Pinpoint the cell where the given text exists, returning its [X, Y] midpoint coordinate. 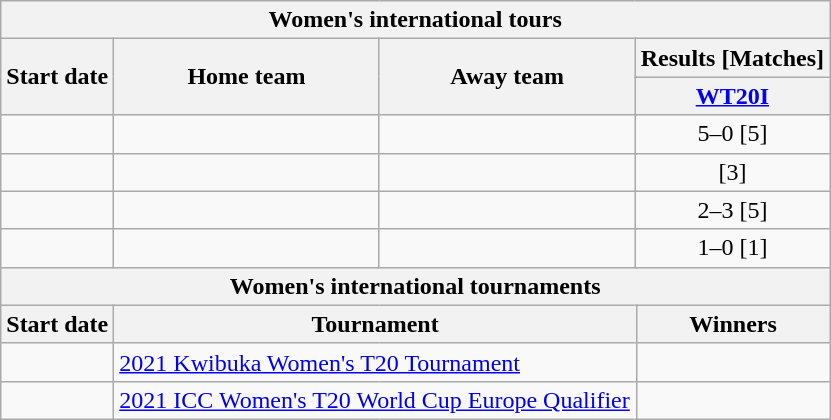
Women's international tournaments [416, 286]
2–3 [5] [732, 210]
2021 ICC Women's T20 World Cup Europe Qualifier [376, 400]
Winners [732, 324]
Women's international tours [416, 20]
5–0 [5] [732, 134]
Away team [507, 77]
Results [Matches] [732, 58]
2021 Kwibuka Women's T20 Tournament [376, 362]
[3] [732, 172]
1–0 [1] [732, 248]
Tournament [376, 324]
WT20I [732, 96]
Home team [246, 77]
